From the cell containing the given text, extract its center point as (x, y) coordinate. 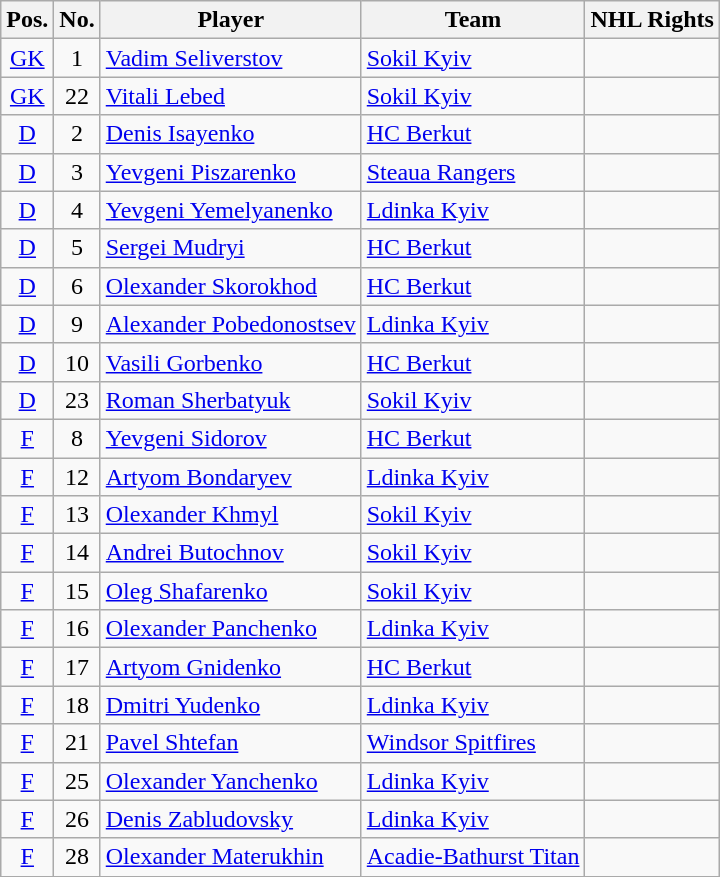
Alexander Pobedonostsev (230, 324)
Denis Isayenko (230, 134)
12 (77, 477)
Yevgeni Sidorov (230, 438)
Olexander Yanchenko (230, 781)
Yevgeni Piszarenko (230, 172)
Roman Sherbatyuk (230, 400)
No. (77, 20)
Oleg Shafarenko (230, 591)
14 (77, 553)
Olexander Materukhin (230, 857)
6 (77, 286)
15 (77, 591)
17 (77, 667)
Olexander Khmyl (230, 515)
Acadie-Bathurst Titan (473, 857)
Sergei Mudryi (230, 248)
13 (77, 515)
1 (77, 58)
23 (77, 400)
Vadim Seliverstov (230, 58)
Artyom Gnidenko (230, 667)
Player (230, 20)
16 (77, 629)
18 (77, 705)
25 (77, 781)
22 (77, 96)
26 (77, 819)
NHL Rights (652, 20)
9 (77, 324)
Windsor Spitfires (473, 743)
Pavel Shtefan (230, 743)
Andrei Butochnov (230, 553)
4 (77, 210)
2 (77, 134)
Vasili Gorbenko (230, 362)
Olexander Skorokhod (230, 286)
Vitali Lebed (230, 96)
Denis Zabludovsky (230, 819)
10 (77, 362)
Dmitri Yudenko (230, 705)
Yevgeni Yemelyanenko (230, 210)
3 (77, 172)
8 (77, 438)
28 (77, 857)
Olexander Panchenko (230, 629)
Artyom Bondaryev (230, 477)
Team (473, 20)
Steaua Rangers (473, 172)
21 (77, 743)
Pos. (28, 20)
5 (77, 248)
